Provide the [x, y] coordinate of the cell's center where the given text is located.  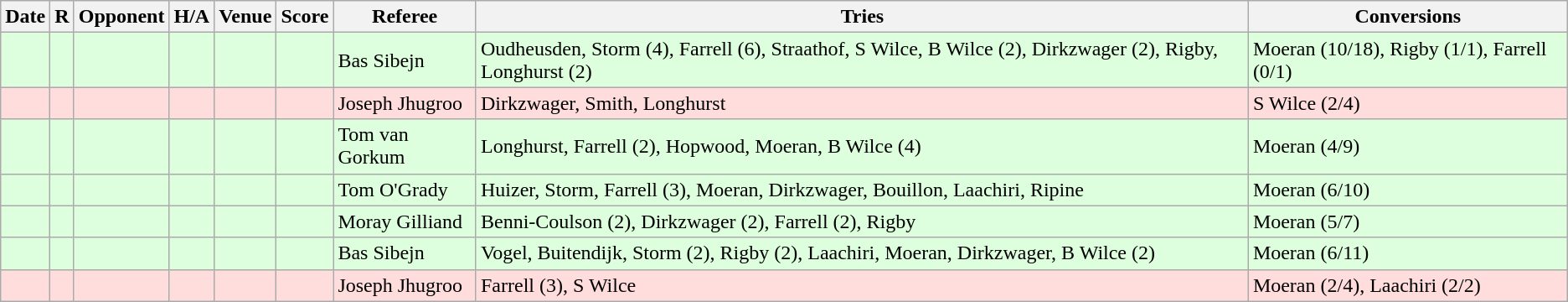
H/A [192, 17]
Tom O'Grady [405, 190]
Huizer, Storm, Farrell (3), Moeran, Dirkzwager, Bouillon, Laachiri, Ripine [862, 190]
Longhurst, Farrell (2), Hopwood, Moeran, B Wilce (4) [862, 146]
Venue [245, 17]
Dirkzwager, Smith, Longhurst [862, 103]
Moeran (6/11) [1407, 253]
Opponent [121, 17]
Score [305, 17]
Moeran (4/9) [1407, 146]
Vogel, Buitendijk, Storm (2), Rigby (2), Laachiri, Moeran, Dirkzwager, B Wilce (2) [862, 253]
Referee [405, 17]
Moeran (5/7) [1407, 221]
Moeran (6/10) [1407, 190]
Benni-Coulson (2), Dirkzwager (2), Farrell (2), Rigby [862, 221]
Moeran (10/18), Rigby (1/1), Farrell (0/1) [1407, 60]
Tom van Gorkum [405, 146]
Tries [862, 17]
S Wilce (2/4) [1407, 103]
Date [25, 17]
Oudheusden, Storm (4), Farrell (6), Straathof, S Wilce, B Wilce (2), Dirkzwager (2), Rigby, Longhurst (2) [862, 60]
Farrell (3), S Wilce [862, 285]
R [62, 17]
Moray Gilliand [405, 221]
Moeran (2/4), Laachiri (2/2) [1407, 285]
Conversions [1407, 17]
